Find where the given text appears and provide that cell's center as (X, Y) coordinate. 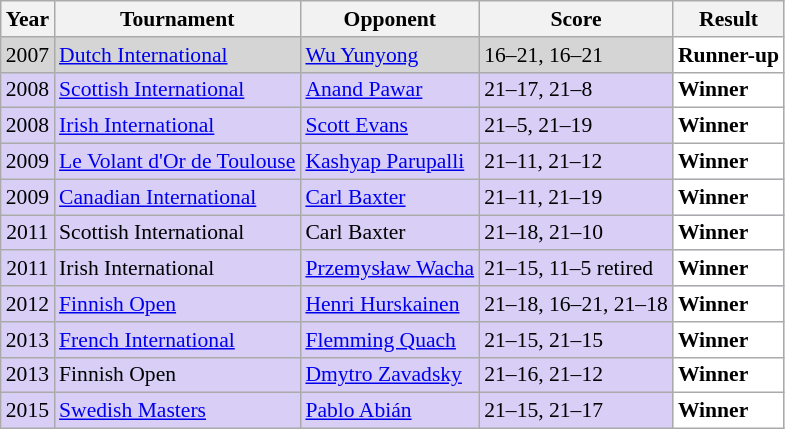
Opponent (390, 19)
16–21, 16–21 (576, 55)
2012 (28, 304)
Result (728, 19)
Pablo Abián (390, 411)
Wu Yunyong (390, 55)
French International (177, 340)
Flemming Quach (390, 340)
21–11, 21–12 (576, 162)
21–18, 16–21, 21–18 (576, 304)
21–17, 21–8 (576, 90)
Tournament (177, 19)
21–15, 21–17 (576, 411)
Le Volant d'Or de Toulouse (177, 162)
Score (576, 19)
21–18, 21–10 (576, 233)
2015 (28, 411)
Anand Pawar (390, 90)
Henri Hurskainen (390, 304)
2007 (28, 55)
21–11, 21–19 (576, 197)
Runner-up (728, 55)
Dutch International (177, 55)
21–15, 11–5 retired (576, 269)
21–5, 21–19 (576, 126)
Kashyap Parupalli (390, 162)
Year (28, 19)
Przemysław Wacha (390, 269)
21–15, 21–15 (576, 340)
Dmytro Zavadsky (390, 375)
Canadian International (177, 197)
21–16, 21–12 (576, 375)
Scott Evans (390, 126)
Swedish Masters (177, 411)
